Find where the given text appears and provide that cell's center as [X, Y] coordinate. 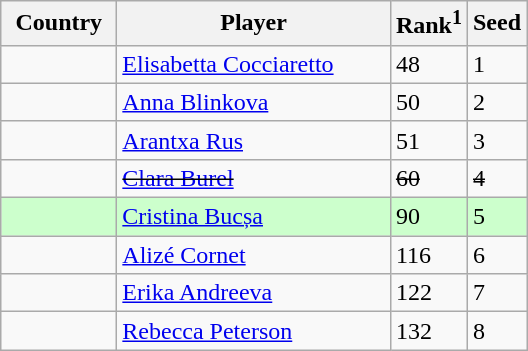
8 [496, 331]
4 [496, 178]
6 [496, 255]
Arantxa Rus [254, 140]
5 [496, 217]
Seed [496, 24]
7 [496, 293]
60 [428, 178]
50 [428, 102]
Anna Blinkova [254, 102]
Rank1 [428, 24]
116 [428, 255]
132 [428, 331]
3 [496, 140]
Elisabetta Cocciaretto [254, 64]
Player [254, 24]
Country [59, 24]
1 [496, 64]
Alizé Cornet [254, 255]
Rebecca Peterson [254, 331]
122 [428, 293]
2 [496, 102]
Clara Burel [254, 178]
Erika Andreeva [254, 293]
Cristina Bucșa [254, 217]
48 [428, 64]
51 [428, 140]
90 [428, 217]
